For the text-containing cell, return its midpoint in (x, y) coordinate format. 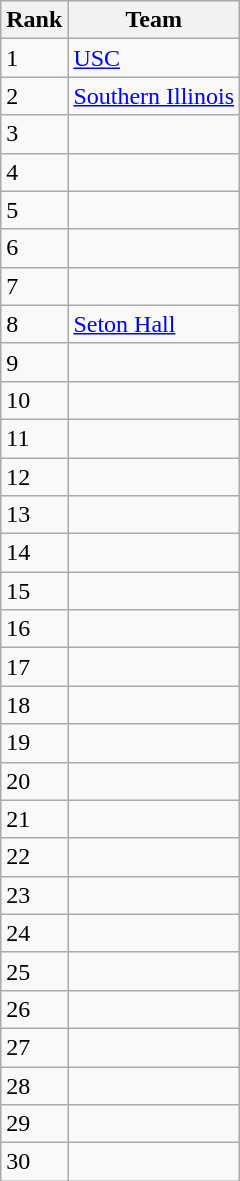
14 (34, 553)
26 (34, 1009)
18 (34, 705)
Rank (34, 20)
USC (154, 58)
11 (34, 438)
19 (34, 743)
6 (34, 248)
10 (34, 400)
12 (34, 477)
1 (34, 58)
30 (34, 1162)
29 (34, 1124)
17 (34, 667)
Southern Illinois (154, 96)
28 (34, 1085)
9 (34, 362)
5 (34, 210)
8 (34, 324)
15 (34, 591)
7 (34, 286)
Team (154, 20)
23 (34, 895)
2 (34, 96)
27 (34, 1047)
25 (34, 971)
16 (34, 629)
21 (34, 819)
24 (34, 933)
Seton Hall (154, 324)
20 (34, 781)
13 (34, 515)
4 (34, 172)
22 (34, 857)
3 (34, 134)
